Output the (X, Y) coordinate of the center of the cell containing the given text.  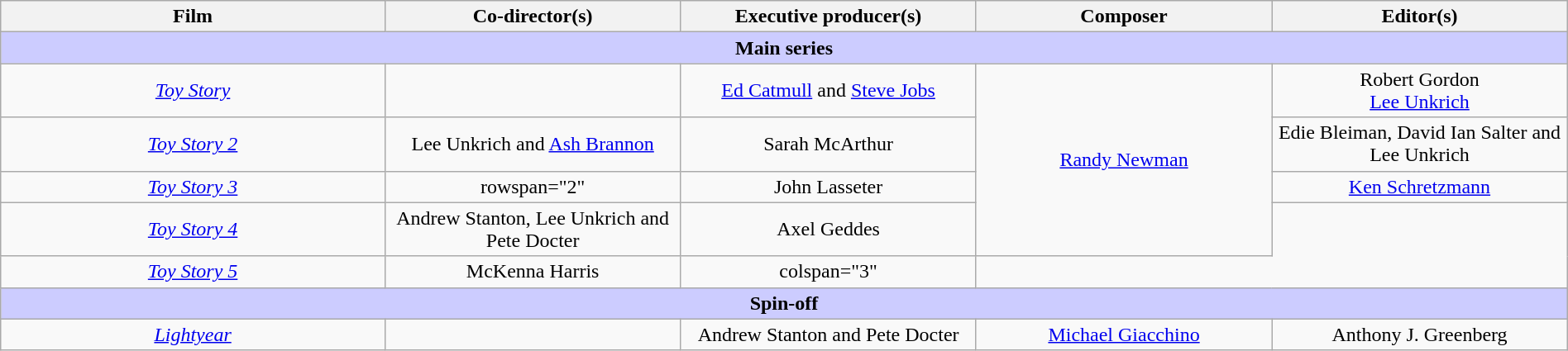
Andrew Stanton and Pete Docter (829, 334)
Lee Unkrich and Ash Brannon (533, 144)
Edie Bleiman, David Ian Salter and Lee Unkrich (1419, 144)
colspan="3" (829, 272)
Ken Schretzmann (1419, 187)
Anthony J. Greenberg (1419, 334)
Randy Newman (1123, 160)
Main series (784, 48)
John Lasseter (829, 187)
Andrew Stanton, Lee Unkrich and Pete Docter (533, 230)
Toy Story 3 (194, 187)
McKenna Harris (533, 272)
Toy Story 2 (194, 144)
Ed Catmull and Steve Jobs (829, 91)
Axel Geddes (829, 230)
Co-director(s) (533, 17)
Film (194, 17)
Editor(s) (1419, 17)
Lightyear (194, 334)
Toy Story (194, 91)
Toy Story 5 (194, 272)
Sarah McArthur (829, 144)
Robert Gordon Lee Unkrich (1419, 91)
rowspan="2" (533, 187)
Spin-off (784, 303)
Michael Giacchino (1123, 334)
Executive producer(s) (829, 17)
Composer (1123, 17)
Toy Story 4 (194, 230)
